Identify which cell holds the provided text, then report its (x, y) central coordinate. 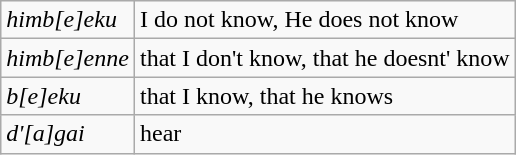
that I know, that he knows (324, 96)
I do not know, He does not know (324, 20)
himb[e]enne (68, 58)
himb[e]eku (68, 20)
that I don't know, that he doesnt' know (324, 58)
hear (324, 134)
d'[a]gai (68, 134)
b[e]eku (68, 96)
